Output the [X, Y] coordinate of the center of the cell containing the given text.  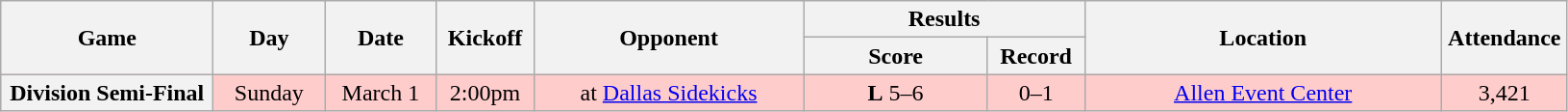
L 5–6 [896, 93]
Attendance [1504, 38]
March 1 [381, 93]
Sunday [269, 93]
Record [1036, 56]
Division Semi-Final [108, 93]
Allen Event Center [1263, 93]
0–1 [1036, 93]
Opponent [669, 38]
Results [944, 19]
at Dallas Sidekicks [669, 93]
Kickoff [485, 38]
Date [381, 38]
3,421 [1504, 93]
Day [269, 38]
2:00pm [485, 93]
Game [108, 38]
Location [1263, 38]
Score [896, 56]
